Return the (x, y) coordinate for the center point of the cell that contains the specified text.  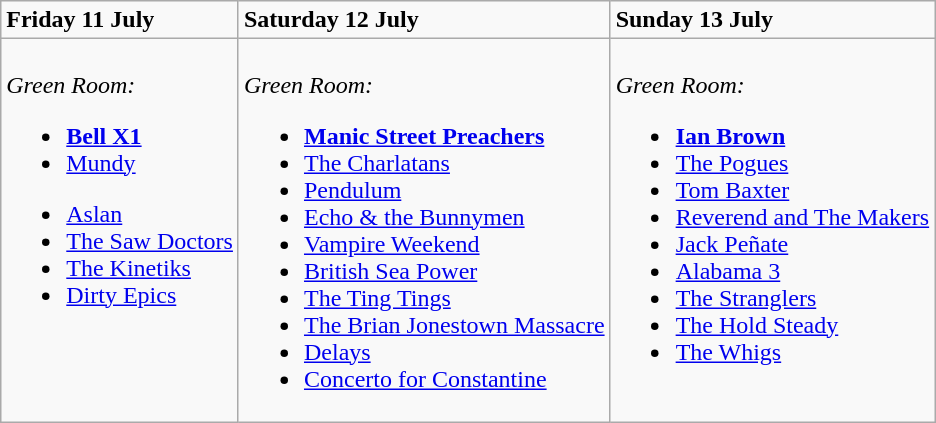
Green Room:Ian BrownThe PoguesTom BaxterReverend and The MakersJack PeñateAlabama 3The StranglersThe Hold SteadyThe Whigs (772, 230)
Friday 11 July (120, 20)
Saturday 12 July (424, 20)
Sunday 13 July (772, 20)
Green Room:Bell X1MundyAslanThe Saw DoctorsThe KinetiksDirty Epics (120, 230)
